Pinpoint the cell where the given text exists, returning its [X, Y] midpoint coordinate. 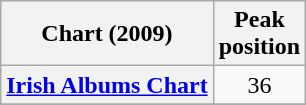
36 [259, 85]
Peakposition [259, 34]
Chart (2009) [107, 34]
Irish Albums Chart [107, 85]
